Return (x, y) of the center of cell containing provided text 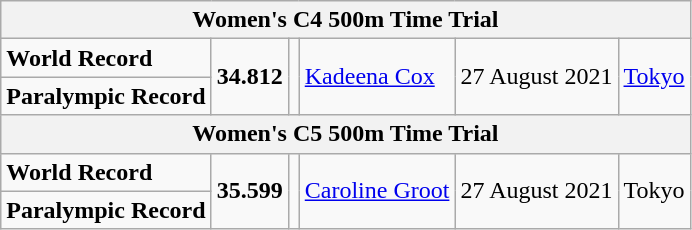
Caroline Groot (377, 191)
Women's C4 500m Time Trial (346, 20)
34.812 (250, 77)
Kadeena Cox (377, 77)
Women's C5 500m Time Trial (346, 134)
35.599 (250, 191)
